Extract the (X, Y) coordinate from the center of the cell holding the provided text.  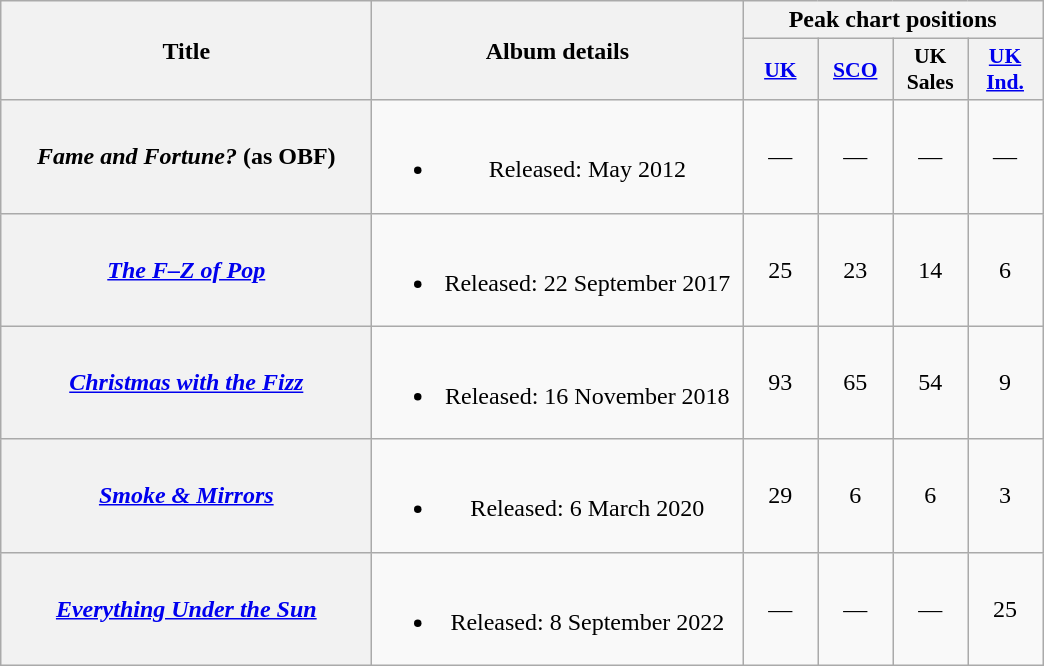
Released: 6 March 2020 (558, 496)
3 (1006, 496)
SCO (856, 70)
Peak chart positions (893, 20)
29 (780, 496)
9 (1006, 382)
Released: May 2012 (558, 156)
Christmas with the Fizz (186, 382)
Everything Under the Sun (186, 608)
Released: 22 September 2017 (558, 270)
54 (930, 382)
Released: 16 November 2018 (558, 382)
UK Sales (930, 70)
UK Ind. (1006, 70)
The F–Z of Pop (186, 270)
Album details (558, 50)
Fame and Fortune? (as OBF) (186, 156)
Title (186, 50)
Smoke & Mirrors (186, 496)
65 (856, 382)
23 (856, 270)
Released: 8 September 2022 (558, 608)
93 (780, 382)
UK (780, 70)
14 (930, 270)
